From the cell containing the given text, extract its center point as (x, y) coordinate. 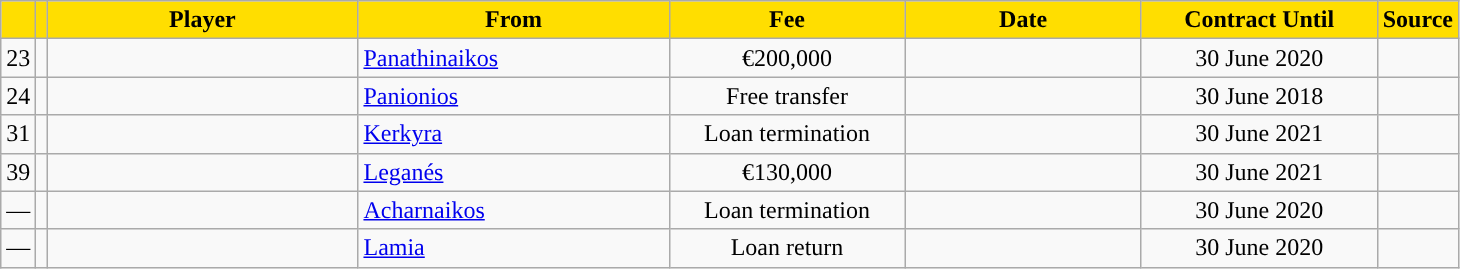
Source (1418, 20)
31 (18, 134)
Leganés (514, 172)
Player (202, 20)
From (514, 20)
24 (18, 96)
Panathinaikos (514, 58)
Contract Until (1259, 20)
Date (1023, 20)
Kerkyra (514, 134)
23 (18, 58)
€130,000 (787, 172)
Fee (787, 20)
€200,000 (787, 58)
Acharnaikos (514, 210)
Lamia (514, 248)
Loan return (787, 248)
Free transfer (787, 96)
30 June 2018 (1259, 96)
39 (18, 172)
Panionios (514, 96)
